Return (X, Y) of the center of cell containing provided text 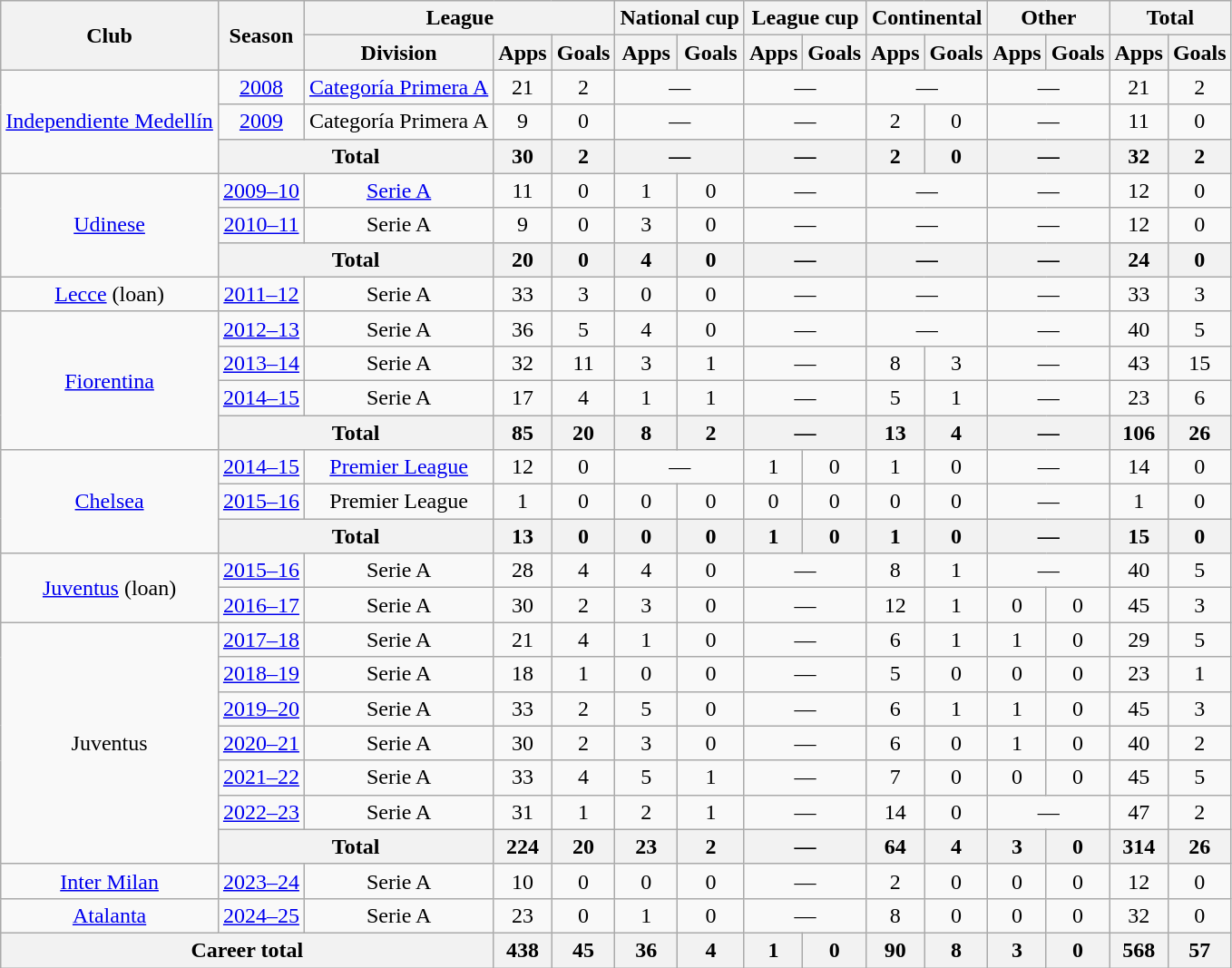
Division (398, 53)
568 (1139, 950)
Season (261, 35)
2011–12 (261, 294)
85 (523, 433)
17 (523, 397)
31 (523, 812)
2008 (261, 87)
2009 (261, 122)
Udinese (110, 225)
28 (523, 571)
224 (523, 846)
2018–19 (261, 674)
2013–14 (261, 363)
League cup (805, 18)
90 (895, 950)
43 (1139, 363)
Atalanta (110, 915)
Independiente Medellín (110, 122)
2024–25 (261, 915)
2012–13 (261, 328)
Other (1049, 18)
64 (895, 846)
314 (1139, 846)
18 (523, 674)
24 (1139, 259)
League (459, 18)
2019–20 (261, 709)
57 (1199, 950)
Fiorentina (110, 380)
2022–23 (261, 812)
7 (895, 777)
2010–11 (261, 225)
29 (1139, 640)
Career total (247, 950)
106 (1139, 433)
Chelsea (110, 502)
Continental (927, 18)
National cup (680, 18)
47 (1139, 812)
2021–22 (261, 777)
2020–21 (261, 743)
Club (110, 35)
2017–18 (261, 640)
Juventus (loan) (110, 588)
438 (523, 950)
2009–10 (261, 191)
2016–17 (261, 605)
2023–24 (261, 881)
Inter Milan (110, 881)
10 (523, 881)
Lecce (loan) (110, 294)
Juventus (110, 743)
